Detect which cell encompasses the target text, then output its (x, y) center coordinate. 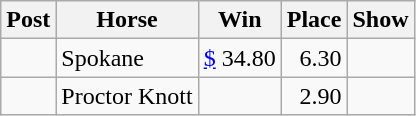
Horse (127, 20)
Spokane (127, 58)
Proctor Knott (127, 96)
6.30 (314, 58)
$ 34.80 (240, 58)
Show (380, 20)
Place (314, 20)
Post (28, 20)
Win (240, 20)
2.90 (314, 96)
